Output the [x, y] coordinate of the center of the cell containing the given text.  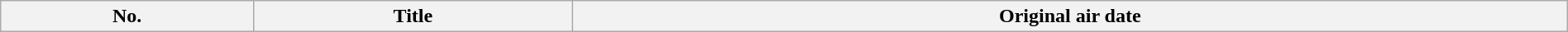
Title [413, 16]
Original air date [1070, 16]
No. [127, 16]
